Provide the [x, y] coordinate of the cell's center where the given text is located.  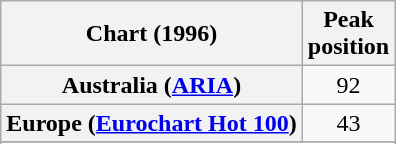
92 [348, 85]
Peakposition [348, 34]
43 [348, 123]
Europe (Eurochart Hot 100) [152, 123]
Australia (ARIA) [152, 85]
Chart (1996) [152, 34]
